Provide the (X, Y) coordinate of the cell's center where the given text is located.  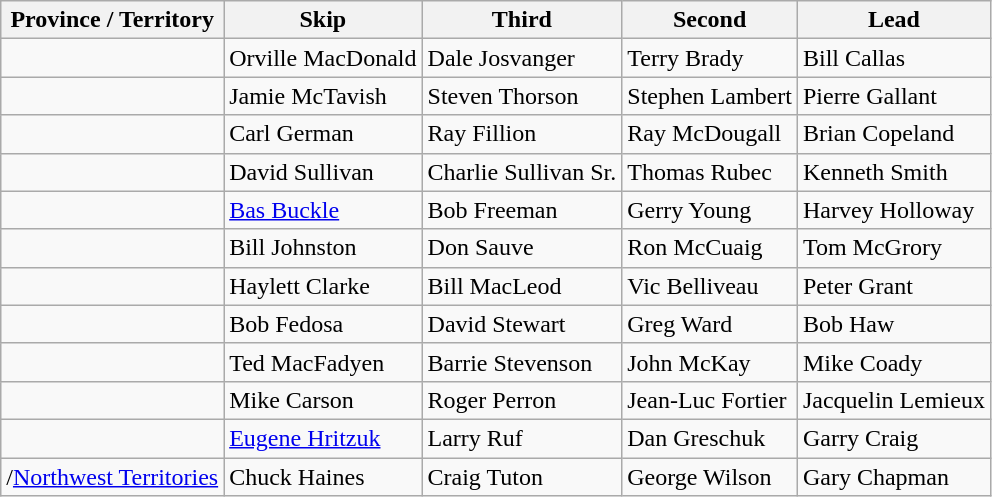
Mike Carson (323, 400)
Haylett Clarke (323, 286)
Eugene Hritzuk (323, 438)
John McKay (710, 362)
Chuck Haines (323, 477)
Jacquelin Lemieux (894, 400)
Carl German (323, 134)
Gary Chapman (894, 477)
David Sullivan (323, 172)
/Northwest Territories (112, 477)
Lead (894, 20)
Gerry Young (710, 210)
Bill Johnston (323, 248)
Kenneth Smith (894, 172)
Bill Callas (894, 58)
Ted MacFadyen (323, 362)
Dan Greschuk (710, 438)
Roger Perron (522, 400)
Bob Haw (894, 324)
Third (522, 20)
Charlie Sullivan Sr. (522, 172)
Larry Ruf (522, 438)
Jamie McTavish (323, 96)
Terry Brady (710, 58)
Steven Thorson (522, 96)
Ray McDougall (710, 134)
Don Sauve (522, 248)
George Wilson (710, 477)
Dale Josvanger (522, 58)
Thomas Rubec (710, 172)
Second (710, 20)
Skip (323, 20)
Ray Fillion (522, 134)
Bill MacLeod (522, 286)
David Stewart (522, 324)
Harvey Holloway (894, 210)
Orville MacDonald (323, 58)
Stephen Lambert (710, 96)
Jean-Luc Fortier (710, 400)
Brian Copeland (894, 134)
Ron McCuaig (710, 248)
Craig Tuton (522, 477)
Bas Buckle (323, 210)
Peter Grant (894, 286)
Province / Territory (112, 20)
Mike Coady (894, 362)
Vic Belliveau (710, 286)
Bob Fedosa (323, 324)
Garry Craig (894, 438)
Greg Ward (710, 324)
Tom McGrory (894, 248)
Barrie Stevenson (522, 362)
Bob Freeman (522, 210)
Pierre Gallant (894, 96)
